Search for the cell housing the specified text and yield its [X, Y] center coordinate. 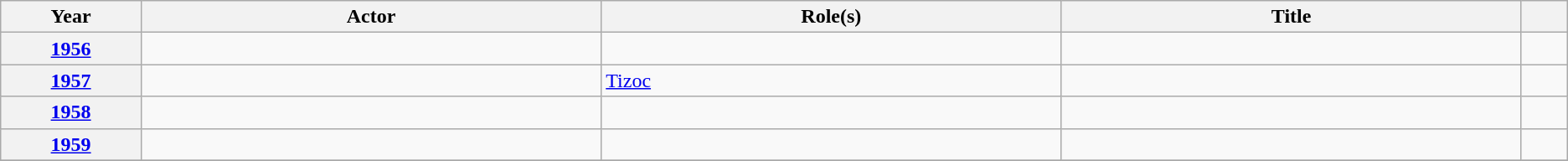
1956 [71, 49]
Year [71, 17]
1958 [71, 112]
1957 [71, 80]
1959 [71, 144]
Tizoc [831, 80]
Title [1292, 17]
Actor [370, 17]
Role(s) [831, 17]
